Pinpoint the cell where the given text exists, returning its (X, Y) midpoint coordinate. 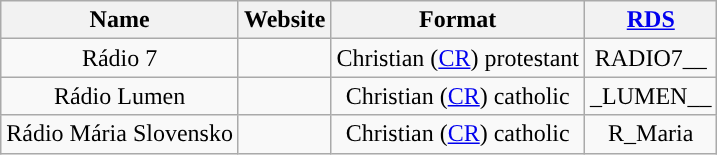
Rádio Mária Slovensko (120, 134)
Rádio Lumen (120, 96)
R_Maria (651, 134)
Format (458, 20)
Christian (CR) protestant (458, 58)
RADIO7__ (651, 58)
Name (120, 20)
RDS (651, 20)
_LUMEN__ (651, 96)
Website (284, 20)
Rádio 7 (120, 58)
